From the cell containing the given text, extract its center point as (X, Y) coordinate. 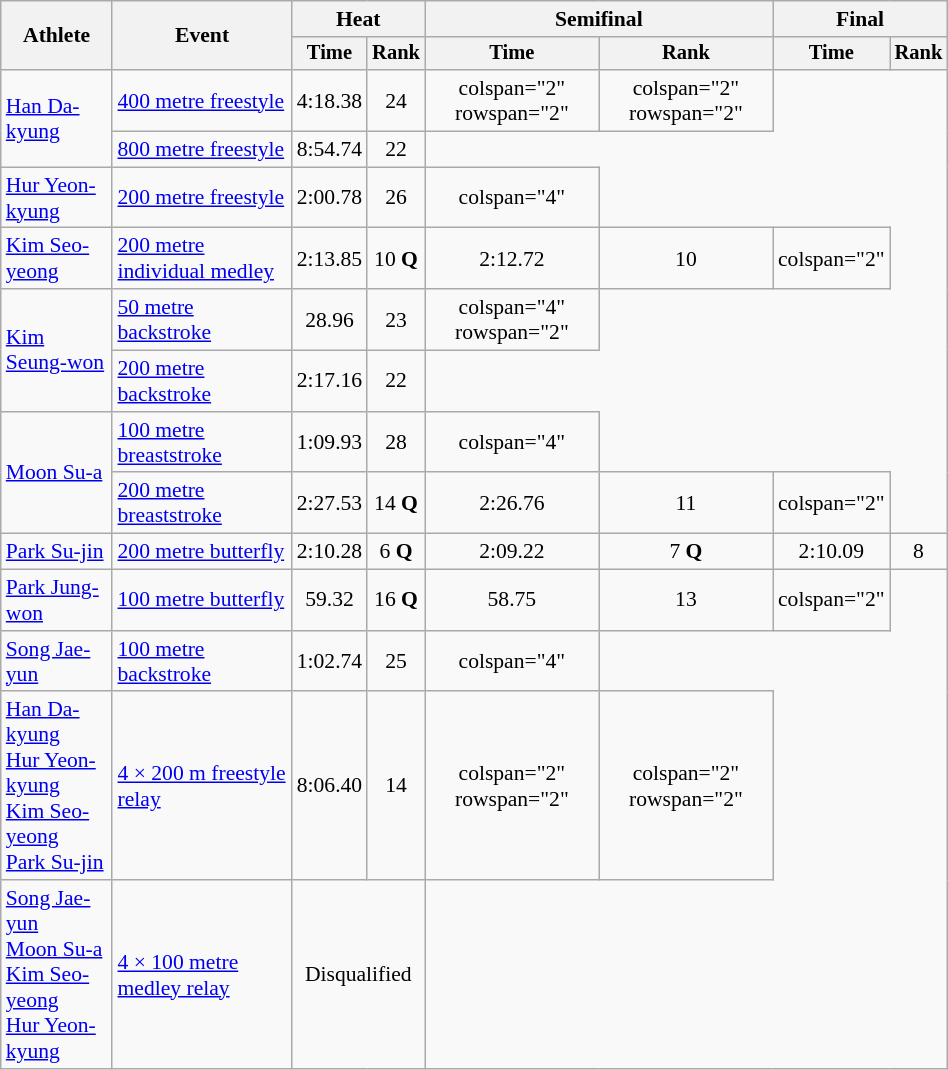
25 (396, 662)
1:09.93 (330, 442)
58.75 (512, 600)
2:13.85 (330, 258)
4 × 200 m freestyle relay (202, 786)
14 (396, 786)
Park Su-jin (57, 552)
Kim Seo-yeong (57, 258)
10 (686, 258)
8 (919, 552)
13 (686, 600)
4 × 100 metre medley relay (202, 974)
28.96 (330, 320)
59.32 (330, 600)
Han Da-kyung (57, 118)
23 (396, 320)
24 (396, 100)
2:10.09 (832, 552)
2:12.72 (512, 258)
Event (202, 36)
Song Jae-yun (57, 662)
200 metre breaststroke (202, 504)
8:54.74 (330, 150)
100 metre backstroke (202, 662)
Song Jae-yun Moon Su-a Kim Seo-yeongHur Yeon-kyung (57, 974)
200 metre individual medley (202, 258)
14 Q (396, 504)
8:06.40 (330, 786)
2:27.53 (330, 504)
Han Da-kyung Hur Yeon-kyung Kim Seo-yeong Park Su-jin (57, 786)
7 Q (686, 552)
10 Q (396, 258)
200 metre freestyle (202, 198)
Heat (358, 19)
200 metre backstroke (202, 382)
800 metre freestyle (202, 150)
Final (860, 19)
400 metre freestyle (202, 100)
2:00.78 (330, 198)
6 Q (396, 552)
colspan="4" rowspan="2" (512, 320)
1:02.74 (330, 662)
28 (396, 442)
200 metre butterfly (202, 552)
4:18.38 (330, 100)
100 metre breaststroke (202, 442)
100 metre butterfly (202, 600)
Disqualified (358, 974)
Kim Seung-won (57, 350)
50 metre backstroke (202, 320)
11 (686, 504)
Park Jung-won (57, 600)
Hur Yeon-kyung (57, 198)
2:09.22 (512, 552)
26 (396, 198)
16 Q (396, 600)
Athlete (57, 36)
2:17.16 (330, 382)
2:26.76 (512, 504)
Moon Su-a (57, 473)
2:10.28 (330, 552)
Semifinal (599, 19)
